Pinpoint the cell where the given text exists, returning its (X, Y) midpoint coordinate. 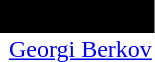
Manager (78, 16)
